Extract the (x, y) coordinate from the center of the cell holding the provided text.  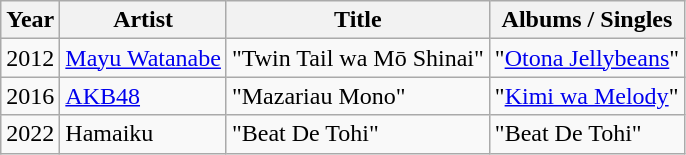
"Mazariau Mono" (358, 96)
2022 (30, 134)
"Kimi wa Melody" (586, 96)
Year (30, 20)
"Twin Tail wa Mō Shinai" (358, 58)
AKB48 (144, 96)
"Otona Jellybeans" (586, 58)
2016 (30, 96)
Albums / Singles (586, 20)
Artist (144, 20)
Hamaiku (144, 134)
Mayu Watanabe (144, 58)
2012 (30, 58)
Title (358, 20)
